Return the [x, y] coordinate for the center point of the cell that contains the specified text.  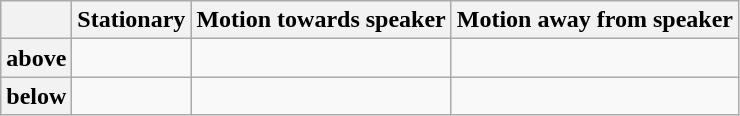
Motion away from speaker [594, 20]
above [36, 58]
Stationary [132, 20]
Motion towards speaker [321, 20]
below [36, 96]
